Return (X, Y) of the center of cell containing provided text 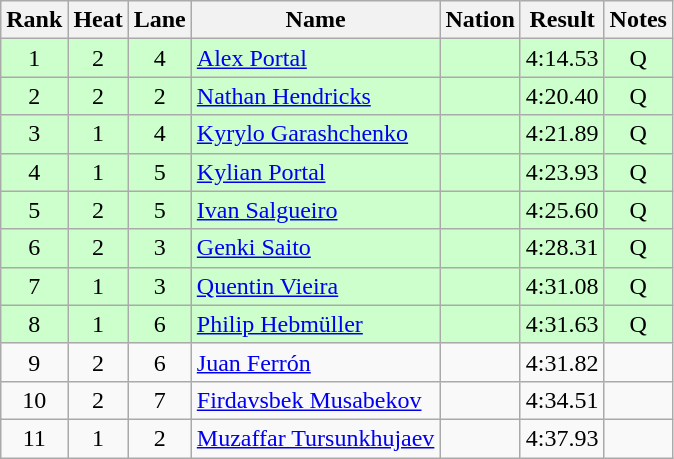
Result (562, 20)
4:14.53 (562, 58)
4:21.89 (562, 134)
Lane (160, 20)
Muzaffar Tursunkhujaev (316, 438)
4:37.93 (562, 438)
4:31.82 (562, 362)
4:28.31 (562, 248)
Quentin Vieira (316, 286)
Name (316, 20)
Juan Ferrón (316, 362)
4:31.63 (562, 324)
Nathan Hendricks (316, 96)
4:34.51 (562, 400)
Genki Saito (316, 248)
11 (34, 438)
Kyrylo Garashchenko (316, 134)
4:20.40 (562, 96)
Alex Portal (316, 58)
Kylian Portal (316, 172)
4:31.08 (562, 286)
Heat (98, 20)
Nation (480, 20)
4:25.60 (562, 210)
9 (34, 362)
Notes (638, 20)
10 (34, 400)
Philip Hebmüller (316, 324)
4:23.93 (562, 172)
Firdavsbek Musabekov (316, 400)
8 (34, 324)
Rank (34, 20)
Ivan Salgueiro (316, 210)
